Output the (x, y) coordinate of the center of the cell containing the given text.  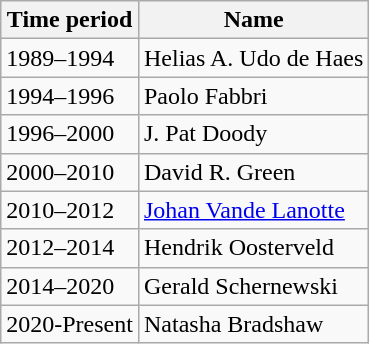
2012–2014 (70, 248)
Hendrik Oosterveld (253, 248)
2020-Present (70, 324)
2010–2012 (70, 210)
David R. Green (253, 172)
Time period (70, 20)
Helias A. Udo de Haes (253, 58)
1989–1994 (70, 58)
J. Pat Doody (253, 134)
Gerald Schernewski (253, 286)
1996–2000 (70, 134)
Johan Vande Lanotte (253, 210)
Natasha Bradshaw (253, 324)
1994–1996 (70, 96)
Paolo Fabbri (253, 96)
2000–2010 (70, 172)
Name (253, 20)
2014–2020 (70, 286)
